Find where the given text appears and provide that cell's center as (X, Y) coordinate. 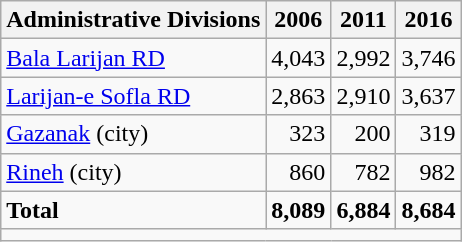
4,043 (298, 58)
Larijan-e Sofla RD (134, 96)
3,746 (428, 58)
6,884 (364, 210)
Rineh (city) (134, 172)
982 (428, 172)
200 (364, 134)
Total (134, 210)
2016 (428, 20)
Gazanak (city) (134, 134)
2,863 (298, 96)
323 (298, 134)
Administrative Divisions (134, 20)
8,089 (298, 210)
782 (364, 172)
319 (428, 134)
3,637 (428, 96)
860 (298, 172)
2011 (364, 20)
2006 (298, 20)
8,684 (428, 210)
2,910 (364, 96)
2,992 (364, 58)
Bala Larijan RD (134, 58)
